Output the (X, Y) coordinate of the center of the cell containing the given text.  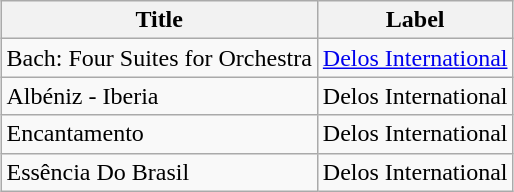
Title (159, 20)
Bach: Four Suites for Orchestra (159, 58)
Albéniz - Iberia (159, 96)
Label (415, 20)
Encantamento (159, 134)
Essência Do Brasil (159, 172)
